Extract the [x, y] coordinate from the center of the cell holding the provided text.  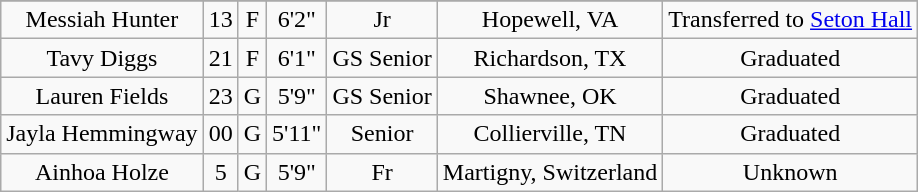
21 [220, 58]
Senior [382, 134]
Hopewell, VA [550, 20]
Ainhoa Holze [102, 172]
5 [220, 172]
Shawnee, OK [550, 96]
Unknown [790, 172]
6'1" [297, 58]
Messiah Hunter [102, 20]
23 [220, 96]
Tavy Diggs [102, 58]
Collierville, TN [550, 134]
Transferred to Seton Hall [790, 20]
6'2" [297, 20]
Martigny, Switzerland [550, 172]
13 [220, 20]
5'11" [297, 134]
Jr [382, 20]
Lauren Fields [102, 96]
Jayla Hemmingway [102, 134]
Richardson, TX [550, 58]
Fr [382, 172]
00 [220, 134]
